Scan for the cell matching the given text and deliver its (x, y) coordinate at center. 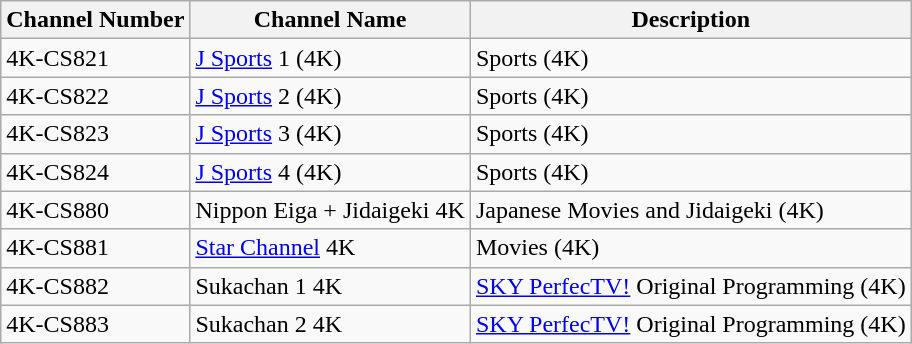
Sukachan 2 4K (330, 324)
Star Channel 4K (330, 248)
J Sports 1 (4K) (330, 58)
Channel Number (96, 20)
J Sports 3 (4K) (330, 134)
4K-CS881 (96, 248)
4K-CS880 (96, 210)
Description (690, 20)
4K-CS824 (96, 172)
Nippon Eiga + Jidaigeki 4K (330, 210)
4K-CS882 (96, 286)
4K-CS821 (96, 58)
J Sports 4 (4K) (330, 172)
4K-CS823 (96, 134)
Channel Name (330, 20)
Japanese Movies and Jidaigeki (4K) (690, 210)
4K-CS822 (96, 96)
Movies (4K) (690, 248)
J Sports 2 (4K) (330, 96)
Sukachan 1 4K (330, 286)
4K-CS883 (96, 324)
